Locate the cell with the specified text and output its [X, Y] center coordinate. 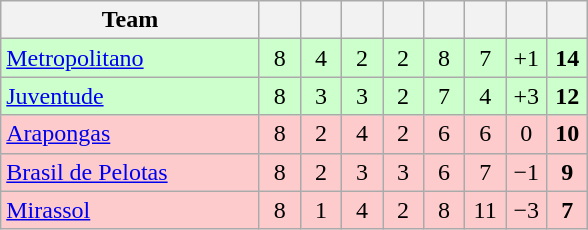
−1 [526, 172]
Juventude [130, 96]
Arapongas [130, 134]
14 [568, 58]
Metropolitano [130, 58]
Mirassol [130, 210]
−3 [526, 210]
Brasil de Pelotas [130, 172]
0 [526, 134]
Team [130, 20]
1 [320, 210]
+3 [526, 96]
+1 [526, 58]
12 [568, 96]
9 [568, 172]
10 [568, 134]
11 [486, 210]
